For the text-containing cell, return its midpoint in [X, Y] coordinate format. 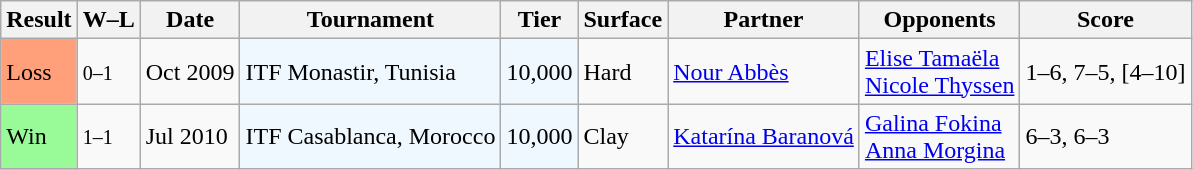
Katarína Baranová [764, 136]
Jul 2010 [190, 136]
Partner [764, 20]
Galina Fokina Anna Morgina [940, 136]
Hard [623, 72]
Loss [39, 72]
Tier [540, 20]
Oct 2009 [190, 72]
0–1 [108, 72]
6–3, 6–3 [1106, 136]
Opponents [940, 20]
Tournament [370, 20]
Score [1106, 20]
Clay [623, 136]
W–L [108, 20]
Date [190, 20]
Nour Abbès [764, 72]
1–1 [108, 136]
ITF Casablanca, Morocco [370, 136]
Result [39, 20]
ITF Monastir, Tunisia [370, 72]
Win [39, 136]
Elise Tamaëla Nicole Thyssen [940, 72]
1–6, 7–5, [4–10] [1106, 72]
Surface [623, 20]
